Extract the (X, Y) coordinate from the center of the cell holding the provided text.  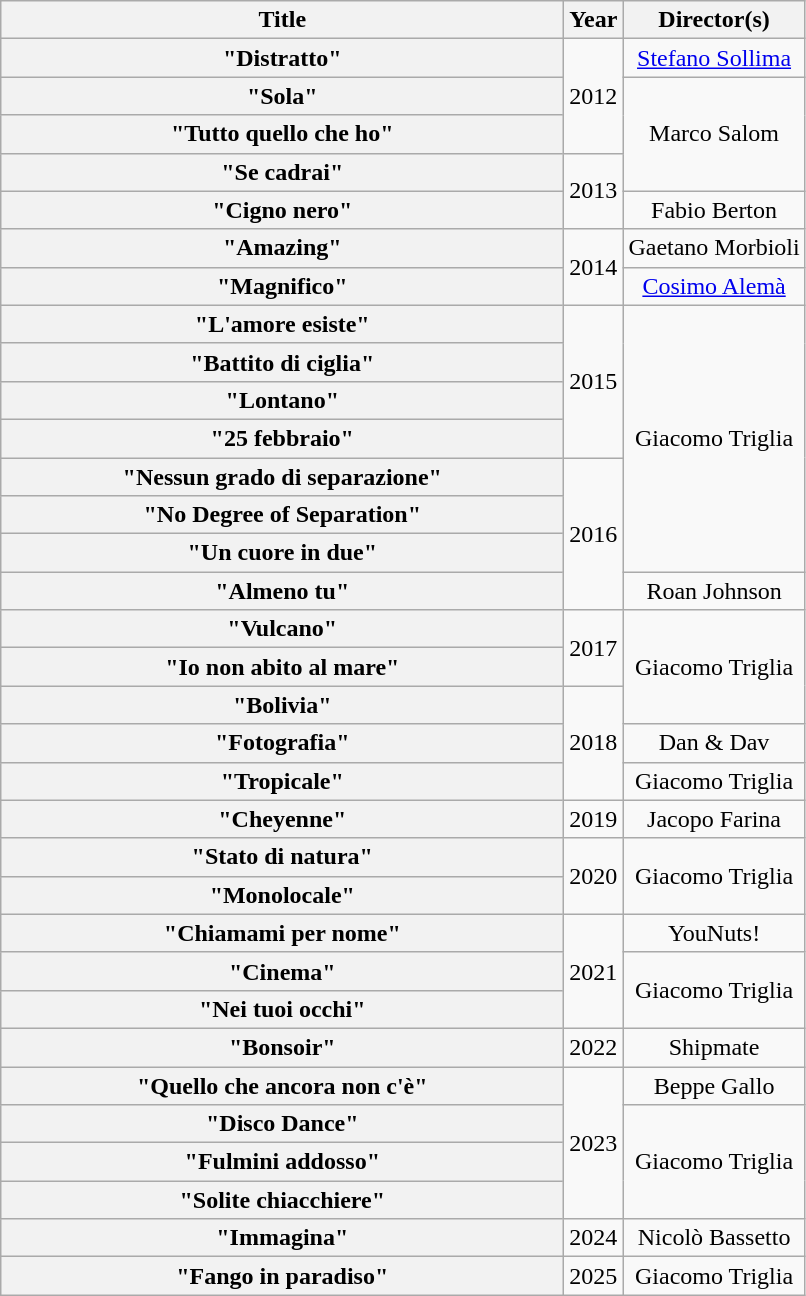
"Amazing" (282, 248)
"Cigno nero" (282, 210)
Director(s) (714, 20)
"Cheyenne" (282, 819)
"Lontano" (282, 400)
2014 (594, 267)
2012 (594, 96)
"Sola" (282, 96)
"Fango in paradiso" (282, 1276)
"Se cadrai" (282, 172)
"No Degree of Separation" (282, 515)
"25 febbraio" (282, 438)
2013 (594, 191)
"Fotografia" (282, 743)
Shipmate (714, 1047)
Year (594, 20)
Marco Salom (714, 134)
Nicolò Bassetto (714, 1238)
Dan & Dav (714, 743)
"Monolocale" (282, 895)
"Immagina" (282, 1238)
"Stato di natura" (282, 857)
"Chiamami per nome" (282, 933)
"Distratto" (282, 58)
2015 (594, 381)
"Nessun grado di separazione" (282, 477)
"Disco Dance" (282, 1124)
"Io non abito al mare" (282, 667)
Stefano Sollima (714, 58)
"Vulcano" (282, 629)
2021 (594, 971)
"Fulmini addosso" (282, 1162)
Jacopo Farina (714, 819)
"Nei tuoi occhi" (282, 1009)
2018 (594, 743)
2019 (594, 819)
"Tropicale" (282, 781)
"Cinema" (282, 971)
Beppe Gallo (714, 1085)
2017 (594, 648)
2024 (594, 1238)
"Magnifico" (282, 286)
"Bonsoir" (282, 1047)
2016 (594, 534)
"Battito di ciglia" (282, 362)
YouNuts! (714, 933)
2020 (594, 876)
"Solite chiacchiere" (282, 1200)
Fabio Berton (714, 210)
2022 (594, 1047)
"Tutto quello che ho" (282, 134)
"L'amore esiste" (282, 324)
2025 (594, 1276)
Cosimo Alemà (714, 286)
"Quello che ancora non c'è" (282, 1085)
"Bolivia" (282, 705)
"Almeno tu" (282, 591)
Gaetano Morbioli (714, 248)
Roan Johnson (714, 591)
Title (282, 20)
"Un cuore in due" (282, 553)
2023 (594, 1142)
